Pinpoint the cell where the given text exists, returning its [x, y] midpoint coordinate. 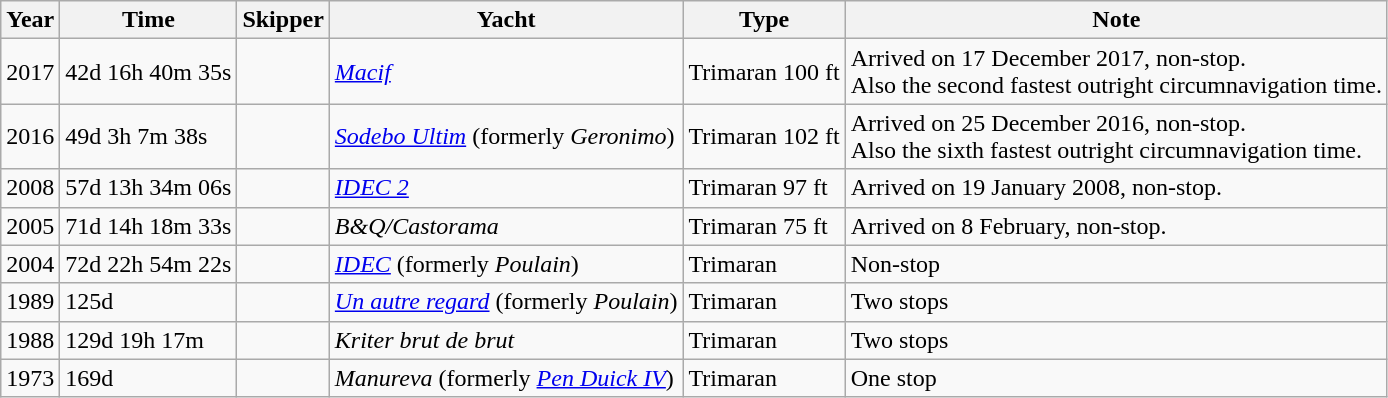
1989 [30, 302]
125d [148, 302]
Kriter brut de brut [506, 340]
Arrived on 19 January 2008, non-stop. [1116, 188]
71d 14h 18m 33s [148, 226]
Note [1116, 20]
Non-stop [1116, 264]
Skipper [283, 20]
Type [764, 20]
72d 22h 54m 22s [148, 264]
Arrived on 17 December 2017, non-stop.Also the second fastest outright circumnavigation time. [1116, 72]
2017 [30, 72]
One stop [1116, 378]
Arrived on 8 February, non-stop. [1116, 226]
Sodebo Ultim (formerly Geronimo) [506, 136]
57d 13h 34m 06s [148, 188]
Trimaran 100 ft [764, 72]
49d 3h 7m 38s [148, 136]
1988 [30, 340]
2008 [30, 188]
129d 19h 17m [148, 340]
IDEC 2 [506, 188]
2005 [30, 226]
Un autre regard (formerly Poulain) [506, 302]
Trimaran 102 ft [764, 136]
2004 [30, 264]
Trimaran 97 ft [764, 188]
B&Q/Castorama [506, 226]
Arrived on 25 December 2016, non-stop.Also the sixth fastest outright circumnavigation time. [1116, 136]
Year [30, 20]
IDEC (formerly Poulain) [506, 264]
Manureva (formerly Pen Duick IV) [506, 378]
Macif [506, 72]
Time [148, 20]
169d [148, 378]
2016 [30, 136]
1973 [30, 378]
Yacht [506, 20]
42d 16h 40m 35s [148, 72]
Trimaran 75 ft [764, 226]
